Identify which cell holds the provided text, then report its [x, y] central coordinate. 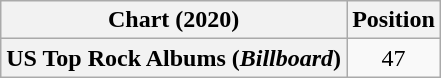
47 [394, 58]
Chart (2020) [174, 20]
US Top Rock Albums (Billboard) [174, 58]
Position [394, 20]
